Return (X, Y) of the center of cell containing provided text 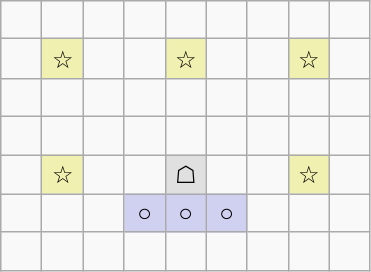
☖ (186, 174)
